Search for the cell housing the specified text and yield its [X, Y] center coordinate. 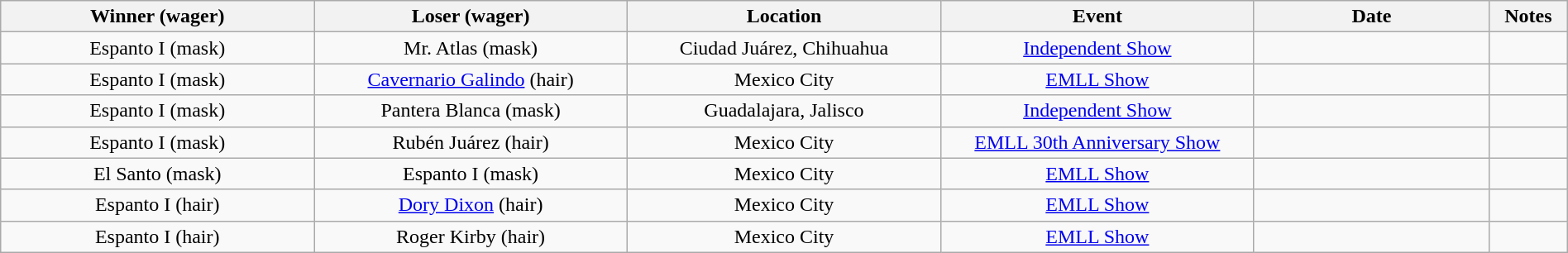
Dory Dixon (hair) [471, 205]
Guadalajara, Jalisco [784, 111]
Notes [1528, 17]
El Santo (mask) [157, 174]
Mr. Atlas (mask) [471, 48]
Winner (wager) [157, 17]
Cavernario Galindo (hair) [471, 79]
Ciudad Juárez, Chihuahua [784, 48]
Roger Kirby (hair) [471, 236]
EMLL 30th Anniversary Show [1097, 142]
Location [784, 17]
Date [1371, 17]
Loser (wager) [471, 17]
Event [1097, 17]
Pantera Blanca (mask) [471, 111]
Rubén Juárez (hair) [471, 142]
